Search for the cell housing the specified text and yield its (X, Y) center coordinate. 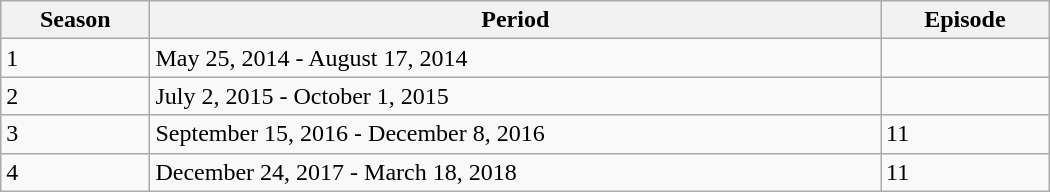
Season (76, 20)
September 15, 2016 - December 8, 2016 (516, 134)
4 (76, 172)
Period (516, 20)
May 25, 2014 - August 17, 2014 (516, 58)
July 2, 2015 - October 1, 2015 (516, 96)
3 (76, 134)
Episode (966, 20)
1 (76, 58)
December 24, 2017 - March 18, 2018 (516, 172)
2 (76, 96)
